Provide the [x, y] coordinate of the cell's center where the given text is located.  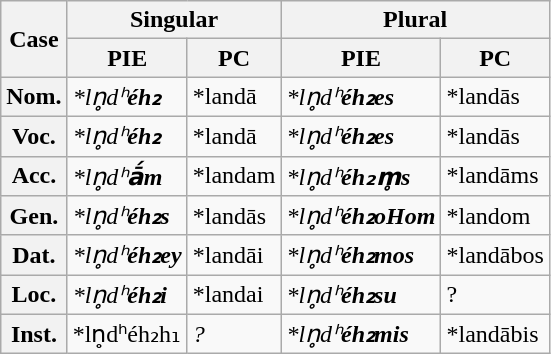
*landābos [495, 255]
Acc. [34, 176]
*landai [234, 295]
*ln̥dʰéh₂oHom [361, 216]
Inst. [34, 334]
*ln̥dʰéh₂mos [361, 255]
*ln̥dʰéh₂h₁ [127, 334]
*landam [234, 176]
*landāi [234, 255]
*ln̥dʰā́m [127, 176]
*ln̥dʰéh₂s [127, 216]
*landābis [495, 334]
*landāms [495, 176]
*ln̥dʰéh₂mis [361, 334]
*landom [495, 216]
*ln̥dʰéh₂su [361, 295]
*ln̥dʰéh₂m̥s [361, 176]
Plural [415, 20]
Voc. [34, 136]
Nom. [34, 97]
*ln̥dʰéh₂ey [127, 255]
Dat. [34, 255]
Case [34, 39]
Loc. [34, 295]
Singular [174, 20]
Gen. [34, 216]
*ln̥dʰéh₂i [127, 295]
